Locate the cell with the specified text and output its (X, Y) center coordinate. 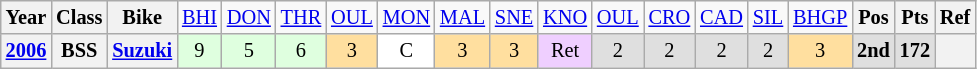
5 (249, 51)
CRO (670, 17)
DON (249, 17)
Ret (565, 51)
Suzuki (142, 51)
BHI (200, 17)
9 (200, 51)
MON (406, 17)
Pos (874, 17)
Ref (955, 17)
BHGP (820, 17)
C (406, 51)
2006 (26, 51)
2nd (874, 51)
THR (301, 17)
BSS (79, 51)
6 (301, 51)
CAD (722, 17)
SNE (514, 17)
Year (26, 17)
Class (79, 17)
SIL (768, 17)
Bike (142, 17)
172 (915, 51)
KNO (565, 17)
Pts (915, 17)
MAL (462, 17)
